Capture the cell that displays the provided text and extract its [X, Y] central coordinate. 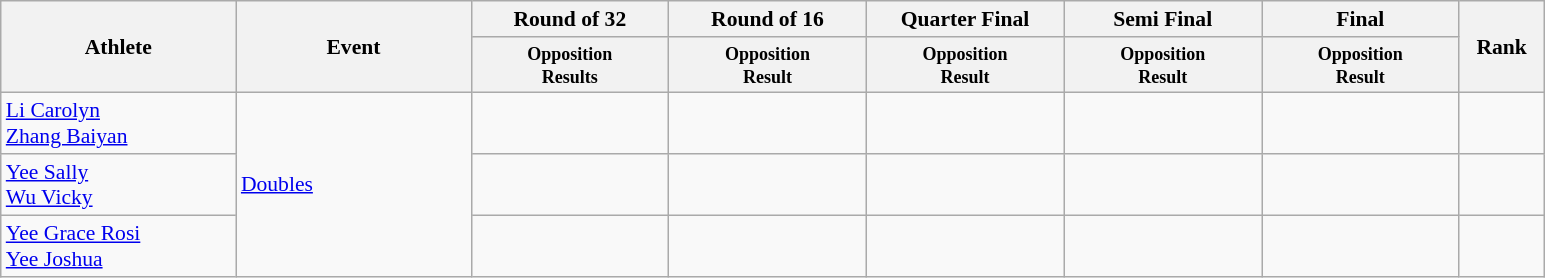
Yee Sally Wu Vicky [118, 184]
Li Carolyn Zhang Baiyan [118, 124]
Doubles [354, 184]
Quarter Final [965, 19]
Round of 32 [570, 19]
Rank [1502, 47]
Event [354, 47]
Final [1361, 19]
Semi Final [1163, 19]
Round of 16 [768, 19]
Athlete [118, 47]
Yee Grace Rosi Yee Joshua [118, 246]
OppositionResults [570, 65]
